Output the (X, Y) coordinate of the center of the cell containing the given text.  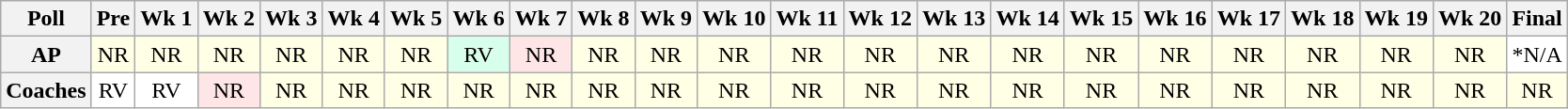
Wk 9 (666, 19)
Wk 7 (541, 19)
Wk 3 (291, 19)
Wk 1 (166, 19)
Wk 10 (734, 19)
Wk 2 (228, 19)
Wk 20 (1469, 19)
AP (46, 54)
Wk 5 (416, 19)
Wk 17 (1248, 19)
Wk 16 (1175, 19)
Wk 6 (478, 19)
*N/A (1537, 54)
Poll (46, 19)
Wk 18 (1323, 19)
Final (1537, 19)
Wk 4 (353, 19)
Pre (113, 19)
Wk 14 (1027, 19)
Wk 12 (880, 19)
Wk 13 (953, 19)
Wk 8 (604, 19)
Coaches (46, 90)
Wk 19 (1396, 19)
Wk 11 (807, 19)
Wk 15 (1101, 19)
